From the cell containing the given text, extract its center point as (X, Y) coordinate. 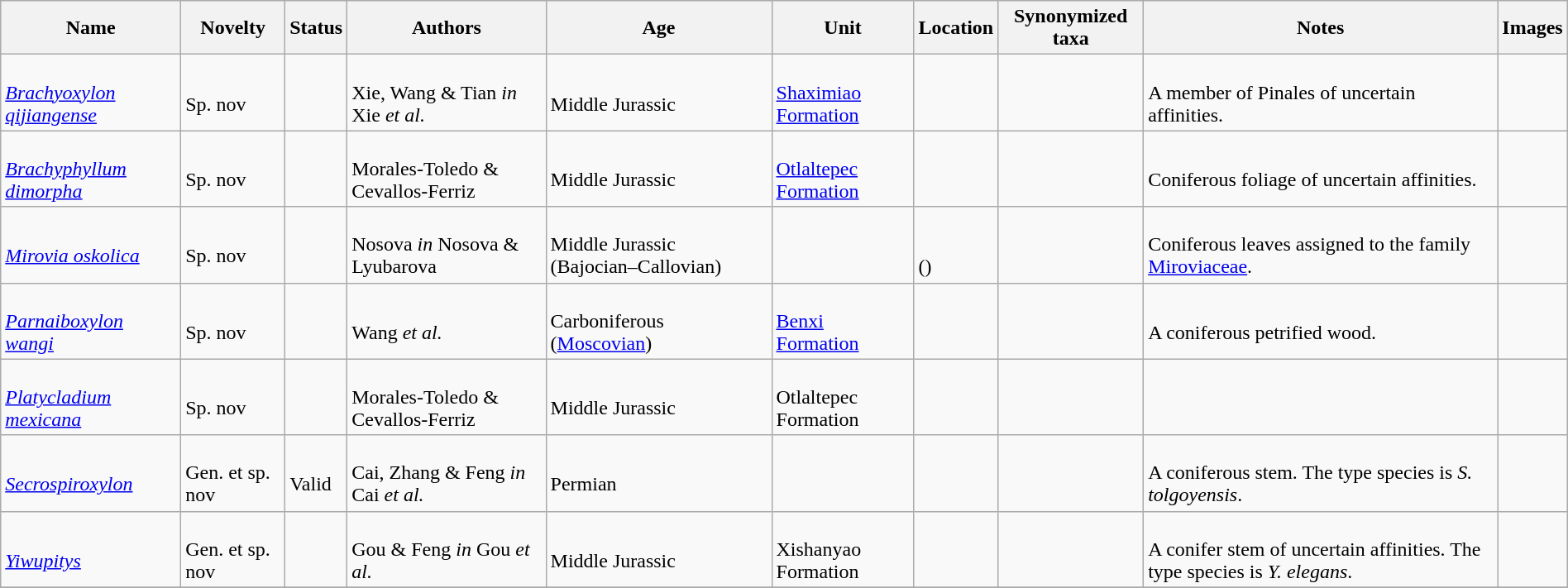
Secrospiroxylon (91, 473)
Mirovia oskolica (91, 245)
Yiwupitys (91, 549)
Nosova in Nosova & Lyubarova (447, 245)
Benxi Formation (843, 321)
A coniferous petrified wood. (1321, 321)
Xie, Wang & Tian in Xie et al. (447, 93)
Xishanyao Formation (843, 549)
Brachyoxylon qijiangense (91, 93)
Permian (658, 473)
Unit (843, 28)
Parnaiboxylon wangi (91, 321)
Platycladium mexicana (91, 397)
Wang et al. (447, 321)
Status (316, 28)
Synonymized taxa (1071, 28)
Location (956, 28)
Name (91, 28)
Age (658, 28)
Gou & Feng in Gou et al. (447, 549)
Middle Jurassic (Bajocian–Callovian) (658, 245)
Novelty (233, 28)
Shaximiao Formation (843, 93)
Coniferous leaves assigned to the family Miroviaceae. (1321, 245)
Valid (316, 473)
A member of Pinales of uncertain affinities. (1321, 93)
A conifer stem of uncertain affinities. The type species is Y. elegans. (1321, 549)
Cai, Zhang & Feng in Cai et al. (447, 473)
Authors (447, 28)
() (956, 245)
Brachyphyllum dimorpha (91, 169)
Carboniferous (Moscovian) (658, 321)
Notes (1321, 28)
Images (1532, 28)
Coniferous foliage of uncertain affinities. (1321, 169)
A coniferous stem. The type species is S. tolgoyensis. (1321, 473)
